Find where the given text appears and provide that cell's center as [x, y] coordinate. 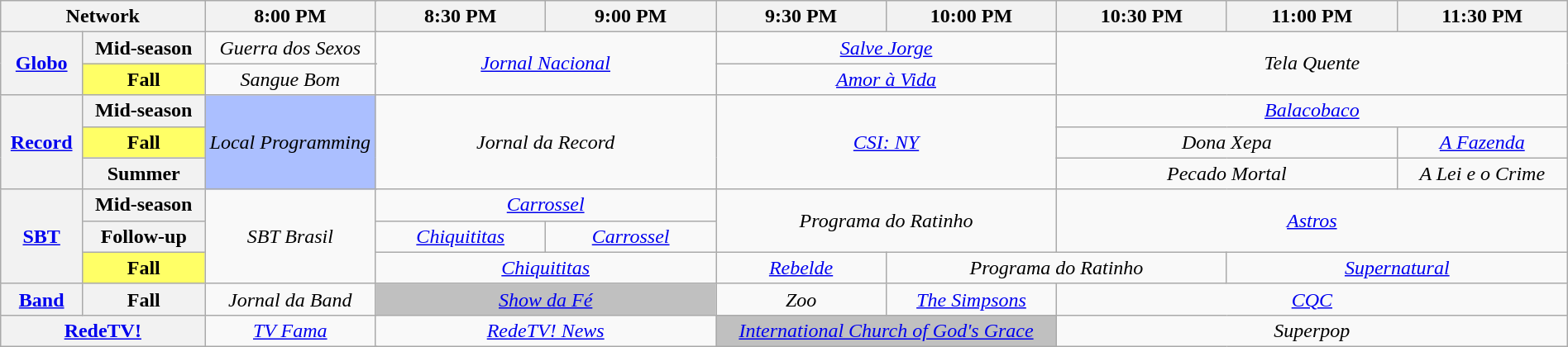
11:30 PM [1482, 17]
TV Fama [290, 330]
Show da Fé [546, 299]
International Church of God's Grace [887, 330]
Astros [1312, 221]
Summer [144, 173]
Pecado Mortal [1226, 173]
Record [41, 142]
9:30 PM [801, 17]
Guerra dos Sexos [290, 48]
A Fazenda [1482, 142]
Balacobaco [1312, 111]
9:00 PM [631, 17]
Network [103, 17]
Local Programming [290, 142]
Tela Quente [1312, 64]
10:00 PM [972, 17]
Globo [41, 64]
Band [41, 299]
CSI: NY [887, 142]
Amor à Vida [887, 79]
SBT Brasil [290, 236]
8:00 PM [290, 17]
Sangue Bom [290, 79]
Follow-up [144, 236]
Jornal Nacional [546, 64]
11:00 PM [1312, 17]
The Simpsons [972, 299]
SBT [41, 236]
Jornal da Band [290, 299]
Superpop [1312, 330]
RedeTV! News [546, 330]
A Lei e o Crime [1482, 173]
Jornal da Record [546, 142]
CQC [1312, 299]
Supernatural [1397, 268]
Zoo [801, 299]
10:30 PM [1141, 17]
Dona Xepa [1226, 142]
8:30 PM [461, 17]
Rebelde [801, 268]
RedeTV! [103, 330]
Salve Jorge [887, 48]
